Return the (x, y) coordinate for the center point of the cell that contains the specified text.  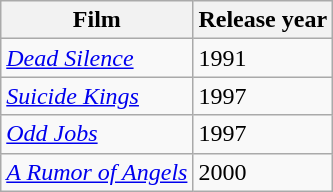
1991 (263, 58)
2000 (263, 172)
A Rumor of Angels (97, 172)
Release year (263, 20)
Film (97, 20)
Suicide Kings (97, 96)
Odd Jobs (97, 134)
Dead Silence (97, 58)
